Pinpoint the cell where the given text exists, returning its (x, y) midpoint coordinate. 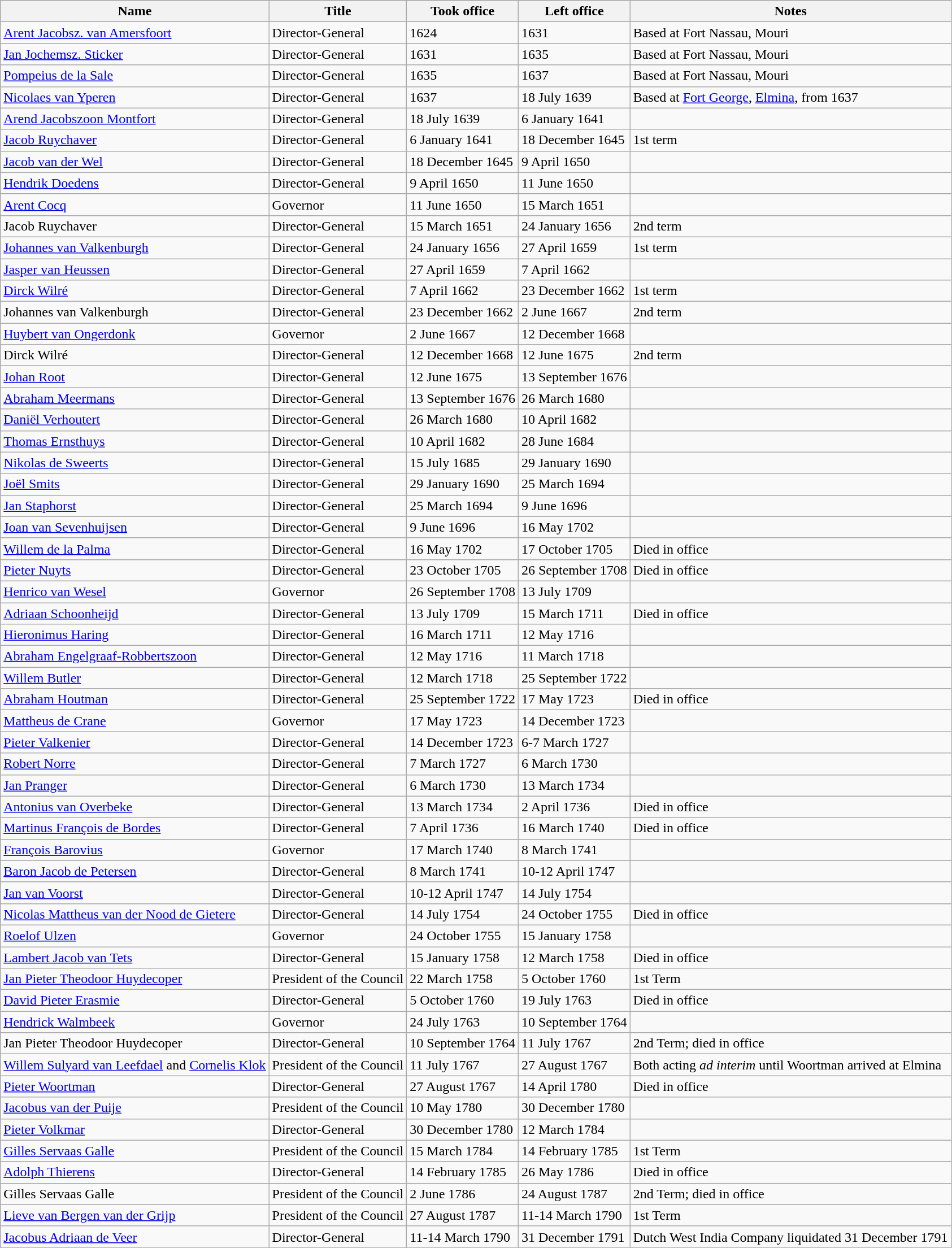
1624 (463, 33)
12 March 1718 (463, 678)
Joan van Sevenhuijsen (134, 527)
Pieter Valkenier (134, 742)
Based at Fort George, Elmina, from 1637 (790, 97)
Jan Staphorst (134, 506)
Johan Root (134, 377)
28 June 1684 (574, 441)
6-7 March 1727 (574, 742)
11 March 1718 (574, 656)
19 July 1763 (574, 1001)
Lambert Jacob van Tets (134, 958)
16 March 1740 (574, 828)
26 May 1786 (574, 1172)
Both acting ad interim until Woortman arrived at Elmina (790, 1065)
Arend Jacobszoon Montfort (134, 119)
Jan Jochemsz. Sticker (134, 54)
2 April 1736 (574, 807)
23 October 1705 (463, 570)
Jacobus van der Puije (134, 1108)
Nicolaes van Yperen (134, 97)
Joël Smits (134, 484)
Notes (790, 11)
17 October 1705 (574, 549)
Lieve van Bergen van der Grijp (134, 1215)
31 December 1791 (574, 1237)
Left office (574, 11)
7 March 1727 (463, 764)
24 July 1763 (463, 1022)
Willem Sulyard van Leefdael and Cornelis Klok (134, 1065)
17 March 1740 (463, 850)
12 March 1758 (574, 958)
Jan Pranger (134, 785)
27 August 1787 (463, 1215)
Pieter Nuyts (134, 570)
24 August 1787 (574, 1194)
10 May 1780 (463, 1108)
Abraham Meermans (134, 398)
Hieronimus Haring (134, 635)
Dutch West India Company liquidated 31 December 1791 (790, 1237)
Roelof Ulzen (134, 936)
Jacob van der Wel (134, 162)
Arent Cocq (134, 205)
Robert Norre (134, 764)
Thomas Ernsthuys (134, 441)
22 March 1758 (463, 979)
Abraham Houtman (134, 699)
7 April 1736 (463, 828)
Jasper van Heussen (134, 269)
14 April 1780 (574, 1086)
12 March 1784 (574, 1129)
15 July 1685 (463, 463)
Pieter Volkmar (134, 1129)
Nicolas Mattheus van der Nood de Gietere (134, 914)
Martinus François de Bordes (134, 828)
Baron Jacob de Petersen (134, 871)
Jan van Voorst (134, 893)
Adolph Thierens (134, 1172)
16 March 1711 (463, 635)
Huybert van Ongerdonk (134, 334)
Willem Butler (134, 678)
Mattheus de Crane (134, 721)
Hendrick Walmbeek (134, 1022)
Henrico van Wesel (134, 592)
Nikolas de Sweerts (134, 463)
Adriaan Schoonheijd (134, 613)
Jacobus Adriaan de Veer (134, 1237)
2 June 1786 (463, 1194)
Antonius van Overbeke (134, 807)
15 March 1784 (463, 1151)
15 March 1711 (574, 613)
Abraham Engelgraaf-Robbertszoon (134, 656)
François Barovius (134, 850)
Willem de la Palma (134, 549)
Arent Jacobsz. van Amersfoort (134, 33)
Daniël Verhoutert (134, 420)
Pieter Woortman (134, 1086)
Took office (463, 11)
David Pieter Erasmie (134, 1001)
Pompeius de la Sale (134, 76)
Name (134, 11)
Title (338, 11)
Hendrik Doedens (134, 183)
